Extract the [x, y] coordinate from the center of the cell holding the provided text.  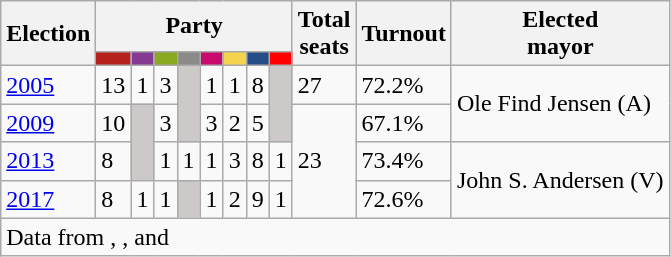
2017 [48, 199]
27 [324, 85]
72.2% [404, 85]
John S. Andersen (V) [560, 180]
13 [114, 85]
2009 [48, 123]
2013 [48, 161]
2005 [48, 85]
73.4% [404, 161]
Data from , , and [335, 237]
Party [194, 26]
5 [258, 123]
72.6% [404, 199]
Ole Find Jensen (A) [560, 104]
Totalseats [324, 34]
Electedmayor [560, 34]
9 [258, 199]
23 [324, 161]
Turnout [404, 34]
10 [114, 123]
67.1% [404, 123]
Election [48, 34]
